Scan for the cell matching the given text and deliver its [x, y] coordinate at center. 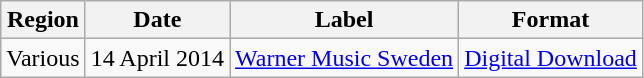
Date [157, 20]
14 April 2014 [157, 58]
Various [43, 58]
Region [43, 20]
Label [344, 20]
Warner Music Sweden [344, 58]
Format [551, 20]
Digital Download [551, 58]
